For the text-containing cell, return its midpoint in [X, Y] coordinate format. 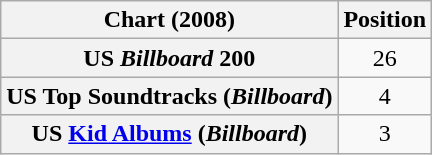
3 [385, 134]
US Top Soundtracks (Billboard) [170, 96]
4 [385, 96]
26 [385, 58]
Position [385, 20]
Chart (2008) [170, 20]
US Kid Albums (Billboard) [170, 134]
US Billboard 200 [170, 58]
